Output the [x, y] coordinate of the center of the cell containing the given text.  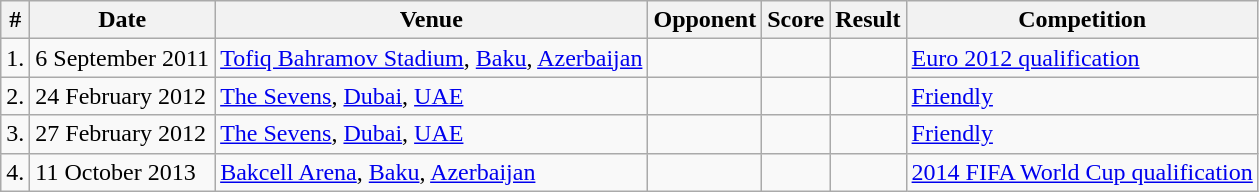
Opponent [705, 20]
Euro 2012 qualification [1082, 58]
Competition [1082, 20]
6 September 2011 [122, 58]
Date [122, 20]
Tofiq Bahramov Stadium, Baku, Azerbaijan [432, 58]
4. [16, 172]
Result [868, 20]
27 February 2012 [122, 134]
Venue [432, 20]
2014 FIFA World Cup qualification [1082, 172]
# [16, 20]
3. [16, 134]
Bakcell Arena, Baku, Azerbaijan [432, 172]
2. [16, 96]
24 February 2012 [122, 96]
11 October 2013 [122, 172]
1. [16, 58]
Score [796, 20]
